Return [x, y] of the center of cell containing provided text 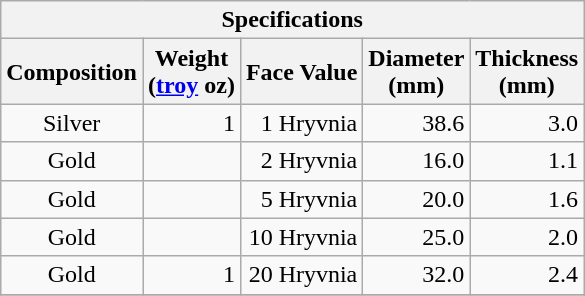
1.6 [527, 199]
25.0 [416, 237]
Composition [72, 72]
Thickness(mm) [527, 72]
Silver [72, 123]
Face Value [301, 72]
2 Hryvnia [301, 161]
5 Hryvnia [301, 199]
16.0 [416, 161]
3.0 [527, 123]
2.4 [527, 275]
38.6 [416, 123]
2.0 [527, 237]
32.0 [416, 275]
Specifications [292, 20]
10 Hryvnia [301, 237]
1.1 [527, 161]
20 Hryvnia [301, 275]
1 Hryvnia [301, 123]
Diameter(mm) [416, 72]
Weight(troy oz) [191, 72]
20.0 [416, 199]
